Determine the (X, Y) coordinate at the center of the cell enclosing the given text.  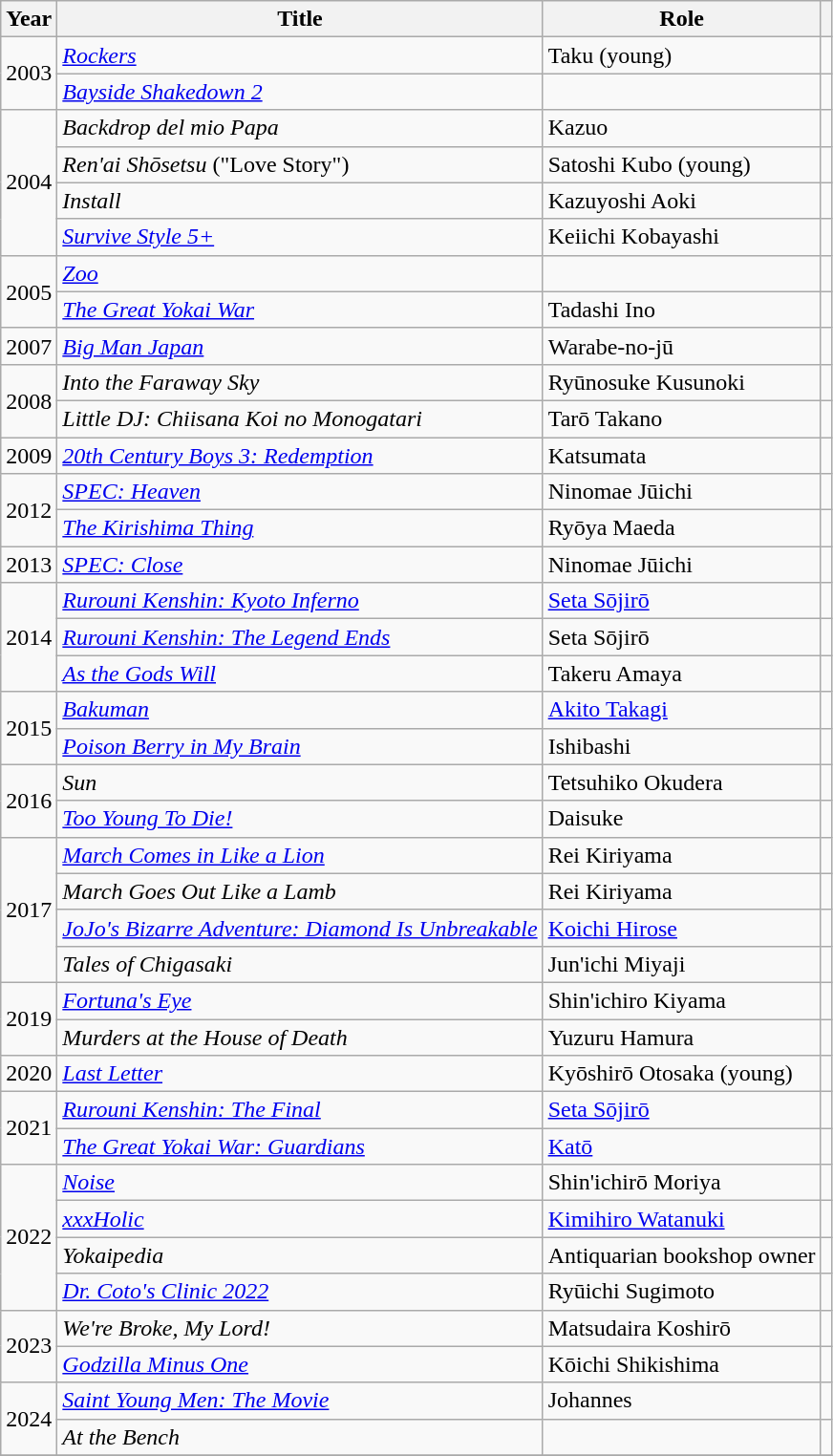
Ryōya Maeda (682, 528)
Tarō Takano (682, 418)
Ryūnosuke Kusunoki (682, 382)
Kimihiro Watanuki (682, 1219)
Ryūichi Sugimoto (682, 1292)
2005 (29, 291)
Jun'ichi Miyaji (682, 964)
Dr. Coto's Clinic 2022 (300, 1292)
Katō (682, 1146)
Title (300, 19)
20th Century Boys 3: Redemption (300, 456)
Matsudaira Koshirō (682, 1328)
Role (682, 19)
Big Man Japan (300, 346)
The Kirishima Thing (300, 528)
2007 (29, 346)
Keiichi Kobayashi (682, 237)
Godzilla Minus One (300, 1364)
As the Gods Will (300, 674)
Yokaipedia (300, 1255)
Sun (300, 782)
2016 (29, 801)
Rurouni Kenshin: The Final (300, 1110)
Antiquarian bookshop owner (682, 1255)
Tadashi Ino (682, 310)
Backdrop del mio Papa (300, 128)
Koichi Hirose (682, 928)
March Goes Out Like a Lamb (300, 891)
Akito Takagi (682, 710)
JoJo's Bizarre Adventure: Diamond Is Unbreakable (300, 928)
2022 (29, 1237)
Ishibashi (682, 746)
Saint Young Men: The Movie (300, 1401)
At the Bench (300, 1437)
2012 (29, 510)
2013 (29, 565)
2009 (29, 456)
2014 (29, 637)
Too Young To Die! (300, 819)
Bakuman (300, 710)
2017 (29, 910)
Install (300, 201)
SPEC: Heaven (300, 492)
Into the Faraway Sky (300, 382)
We're Broke, My Lord! (300, 1328)
2021 (29, 1128)
Rockers (300, 55)
2020 (29, 1074)
The Great Yokai War: Guardians (300, 1146)
Shin'ichiro Kiyama (682, 1000)
Ren'ai Shōsetsu ("Love Story") (300, 164)
Rurouni Kenshin: The Legend Ends (300, 637)
2023 (29, 1346)
Katsumata (682, 456)
Zoo (300, 273)
Kyōshirō Otosaka (young) (682, 1074)
SPEC: Close (300, 565)
Satoshi Kubo (young) (682, 164)
Tetsuhiko Okudera (682, 782)
Johannes (682, 1401)
Tales of Chigasaki (300, 964)
Rurouni Kenshin: Kyoto Inferno (300, 601)
Yuzuru Hamura (682, 1037)
Warabe-no-jū (682, 346)
Year (29, 19)
Survive Style 5+ (300, 237)
Kazuyoshi Aoki (682, 201)
Takeru Amaya (682, 674)
Kōichi Shikishima (682, 1364)
Fortuna's Eye (300, 1000)
Murders at the House of Death (300, 1037)
Bayside Shakedown 2 (300, 92)
March Comes in Like a Lion (300, 855)
The Great Yokai War (300, 310)
2004 (29, 182)
Noise (300, 1183)
Taku (young) (682, 55)
Last Letter (300, 1074)
2019 (29, 1018)
Little DJ: Chiisana Koi no Monogatari (300, 418)
Kazuo (682, 128)
Shin'ichirō Moriya (682, 1183)
Daisuke (682, 819)
2015 (29, 728)
2003 (29, 74)
2008 (29, 400)
Poison Berry in My Brain (300, 746)
xxxHolic (300, 1219)
2024 (29, 1419)
